Capture the cell that displays the provided text and extract its [x, y] central coordinate. 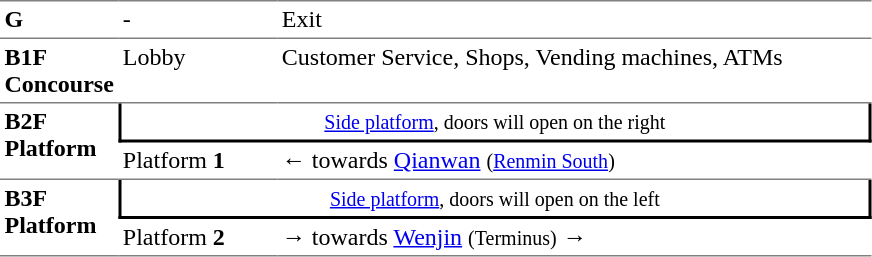
Lobby [198, 71]
G [59, 19]
B2FPlatform [59, 142]
Side platform, doors will open on the left [494, 200]
Customer Service, Shops, Vending machines, ATMs [574, 71]
- [198, 19]
B1FConcourse [59, 71]
B3FPlatform [59, 218]
→ towards Wenjin (Terminus) → [574, 238]
Side platform, doors will open on the right [494, 124]
Platform 1 [198, 161]
Exit [574, 19]
← towards Qianwan (Renmin South) [574, 161]
Platform 2 [198, 238]
